Determine the [X, Y] coordinate at the center of the cell enclosing the given text.  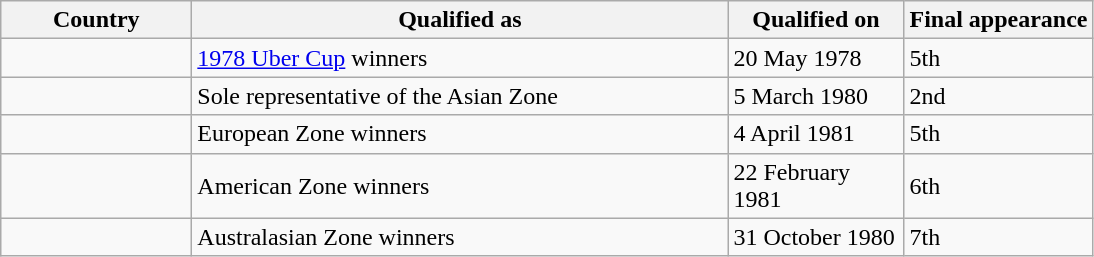
20 May 1978 [816, 58]
Australasian Zone winners [460, 237]
6th [998, 186]
American Zone winners [460, 186]
European Zone winners [460, 134]
Sole representative of the Asian Zone [460, 96]
Country [96, 20]
31 October 1980 [816, 237]
22 February 1981 [816, 186]
Qualified on [816, 20]
Qualified as [460, 20]
4 April 1981 [816, 134]
1978 Uber Cup winners [460, 58]
5 March 1980 [816, 96]
7th [998, 237]
2nd [998, 96]
Final appearance [998, 20]
